Locate the cell with the specified text and output its (X, Y) center coordinate. 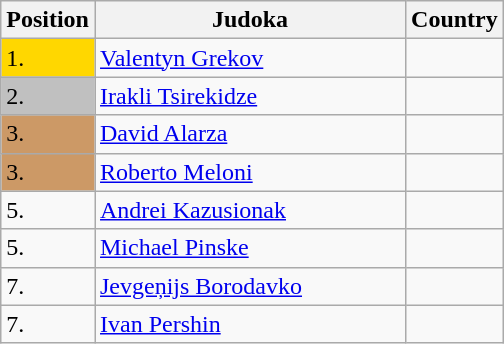
Irakli Tsirekidze (250, 96)
Andrei Kazusionak (250, 210)
Roberto Meloni (250, 172)
Country (455, 20)
Valentyn Grekov (250, 58)
1. (48, 58)
Judoka (250, 20)
Ivan Pershin (250, 324)
David Alarza (250, 134)
2. (48, 96)
Michael Pinske (250, 248)
Position (48, 20)
Jevgeņijs Borodavko (250, 286)
